Provide the [x, y] coordinate of the cell's center where the given text is located.  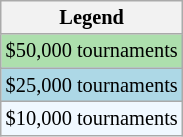
$10,000 tournaments [92, 118]
Legend [92, 17]
$25,000 tournaments [92, 85]
$50,000 tournaments [92, 51]
